Pinpoint the cell where the given text exists, returning its (x, y) midpoint coordinate. 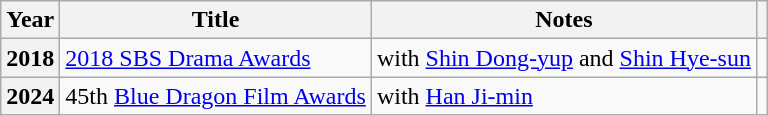
Title (216, 20)
2024 (30, 96)
2018 SBS Drama Awards (216, 58)
Notes (564, 20)
with Shin Dong-yup and Shin Hye-sun (564, 58)
2018 (30, 58)
with Han Ji-min (564, 96)
Year (30, 20)
45th Blue Dragon Film Awards (216, 96)
